Locate the cell with the specified text and output its (X, Y) center coordinate. 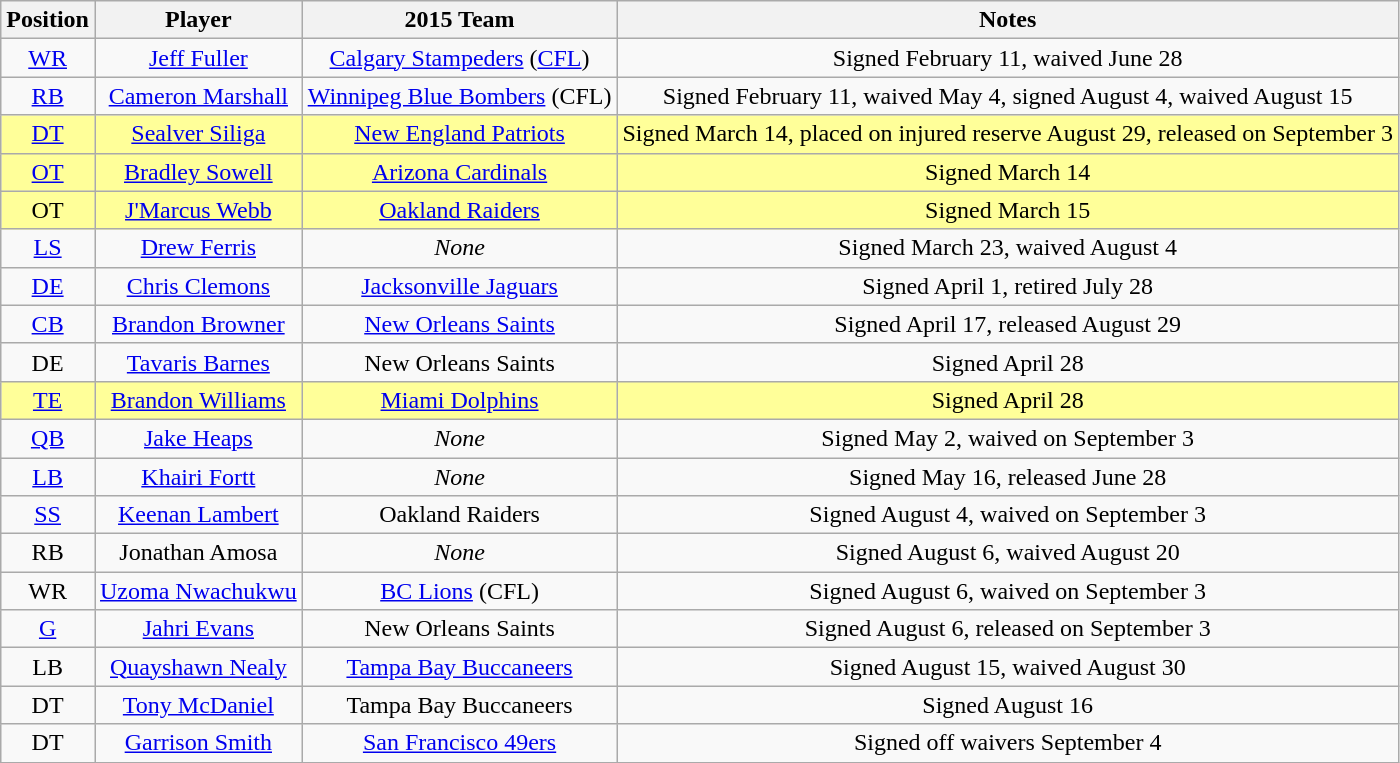
Signed March 23, waived August 4 (1008, 248)
CB (48, 324)
Uzoma Nwachukwu (198, 591)
Signed February 11, waived May 4, signed August 4, waived August 15 (1008, 96)
J'Marcus Webb (198, 210)
TE (48, 400)
QB (48, 438)
Signed August 6, waived on September 3 (1008, 591)
SS (48, 515)
Miami Dolphins (460, 400)
Signed March 14, placed on injured reserve August 29, released on September 3 (1008, 134)
Quayshawn Nealy (198, 667)
Signed May 2, waived on September 3 (1008, 438)
Sealver Siliga (198, 134)
Drew Ferris (198, 248)
LS (48, 248)
Signed March 15 (1008, 210)
Winnipeg Blue Bombers (CFL) (460, 96)
G (48, 629)
2015 Team (460, 20)
Signed August 15, waived August 30 (1008, 667)
Signed August 16 (1008, 705)
Jake Heaps (198, 438)
Garrison Smith (198, 743)
Keenan Lambert (198, 515)
Calgary Stampeders (CFL) (460, 58)
Jeff Fuller (198, 58)
Jacksonville Jaguars (460, 286)
Tony McDaniel (198, 705)
Brandon Williams (198, 400)
Brandon Browner (198, 324)
New England Patriots (460, 134)
Chris Clemons (198, 286)
Signed May 16, released June 28 (1008, 477)
Signed August 6, released on September 3 (1008, 629)
Signed August 4, waived on September 3 (1008, 515)
Signed August 6, waived August 20 (1008, 553)
Cameron Marshall (198, 96)
Signed February 11, waived June 28 (1008, 58)
Player (198, 20)
Jahri Evans (198, 629)
Signed March 14 (1008, 172)
BC Lions (CFL) (460, 591)
Signed April 1, retired July 28 (1008, 286)
Bradley Sowell (198, 172)
Khairi Fortt (198, 477)
Arizona Cardinals (460, 172)
Position (48, 20)
Signed April 17, released August 29 (1008, 324)
Signed off waivers September 4 (1008, 743)
Tavaris Barnes (198, 362)
Notes (1008, 20)
Jonathan Amosa (198, 553)
San Francisco 49ers (460, 743)
